Return the [X, Y] coordinate for the center point of the cell that contains the specified text.  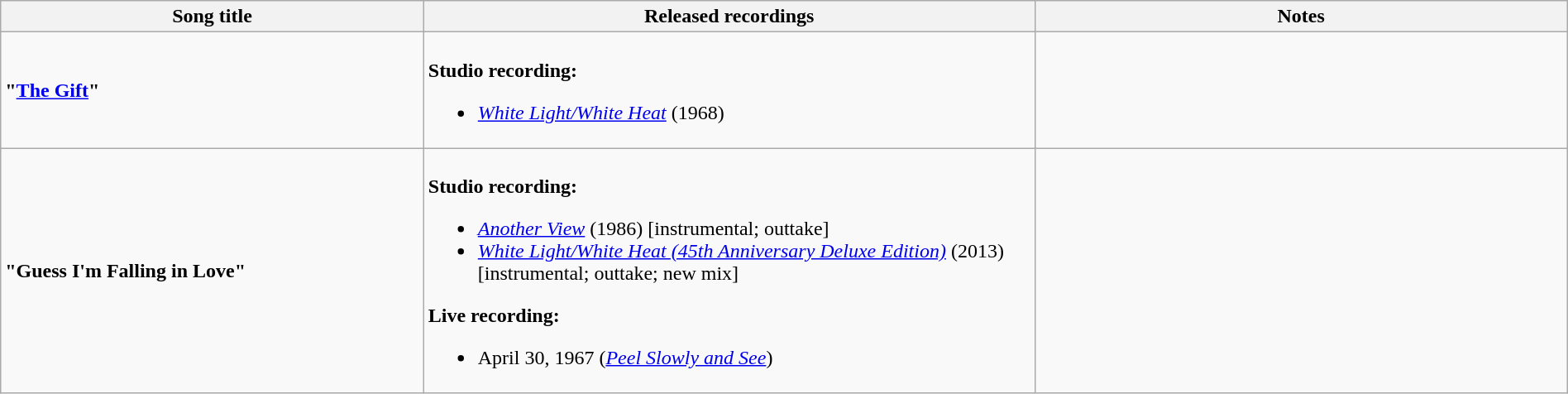
Notes [1301, 17]
"The Gift" [213, 90]
Song title [213, 17]
"Guess I'm Falling in Love" [213, 271]
Released recordings [729, 17]
Studio recording:White Light/White Heat (1968) [729, 90]
